Determine the [X, Y] coordinate at the center of the cell enclosing the given text.  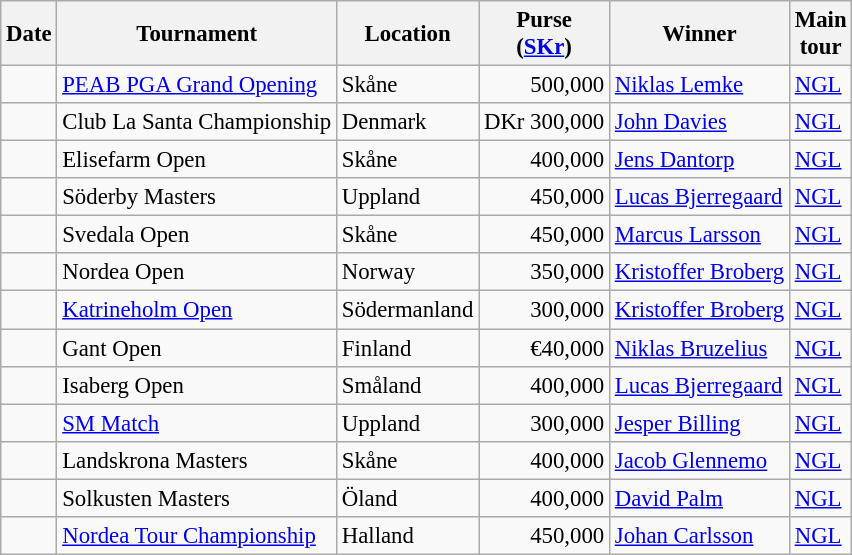
Halland [407, 536]
Winner [699, 34]
€40,000 [544, 348]
Johan Carlsson [699, 536]
Location [407, 34]
Öland [407, 498]
Maintour [820, 34]
Niklas Bruzelius [699, 348]
Svedala Open [197, 235]
Tournament [197, 34]
DKr 300,000 [544, 122]
Jesper Billing [699, 423]
Södermanland [407, 310]
Date [29, 34]
Denmark [407, 122]
Småland [407, 385]
500,000 [544, 85]
Club La Santa Championship [197, 122]
Norway [407, 273]
Jacob Glennemo [699, 460]
Niklas Lemke [699, 85]
Elisefarm Open [197, 160]
SM Match [197, 423]
Landskrona Masters [197, 460]
John Davies [699, 122]
PEAB PGA Grand Opening [197, 85]
Isaberg Open [197, 385]
Solkusten Masters [197, 498]
Katrineholm Open [197, 310]
Jens Dantorp [699, 160]
Finland [407, 348]
350,000 [544, 273]
Gant Open [197, 348]
Marcus Larsson [699, 235]
Purse(SKr) [544, 34]
David Palm [699, 498]
Söderby Masters [197, 197]
Nordea Tour Championship [197, 536]
Nordea Open [197, 273]
